Pinpoint the cell where the given text exists, returning its (x, y) midpoint coordinate. 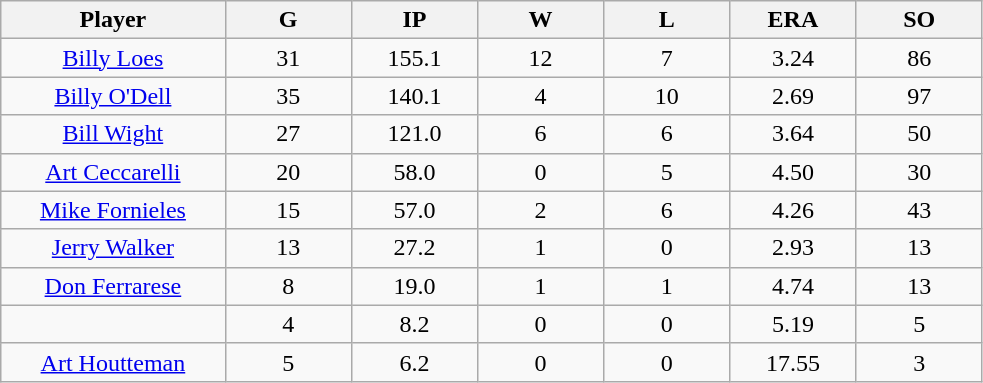
27.2 (414, 248)
3 (919, 362)
6.2 (414, 362)
SO (919, 20)
97 (919, 96)
3.64 (793, 134)
58.0 (414, 172)
19.0 (414, 286)
Art Ceccarelli (113, 172)
30 (919, 172)
57.0 (414, 210)
IP (414, 20)
155.1 (414, 58)
L (667, 20)
50 (919, 134)
7 (667, 58)
Don Ferrarese (113, 286)
Jerry Walker (113, 248)
2.93 (793, 248)
140.1 (414, 96)
10 (667, 96)
4.74 (793, 286)
8 (288, 286)
Billy O'Dell (113, 96)
3.24 (793, 58)
Mike Fornieles (113, 210)
17.55 (793, 362)
2 (540, 210)
43 (919, 210)
12 (540, 58)
4.50 (793, 172)
2.69 (793, 96)
W (540, 20)
27 (288, 134)
31 (288, 58)
5.19 (793, 324)
15 (288, 210)
Billy Loes (113, 58)
35 (288, 96)
4.26 (793, 210)
Bill Wight (113, 134)
8.2 (414, 324)
86 (919, 58)
20 (288, 172)
G (288, 20)
Player (113, 20)
Art Houtteman (113, 362)
ERA (793, 20)
121.0 (414, 134)
